From the cell containing the given text, extract its center point as (x, y) coordinate. 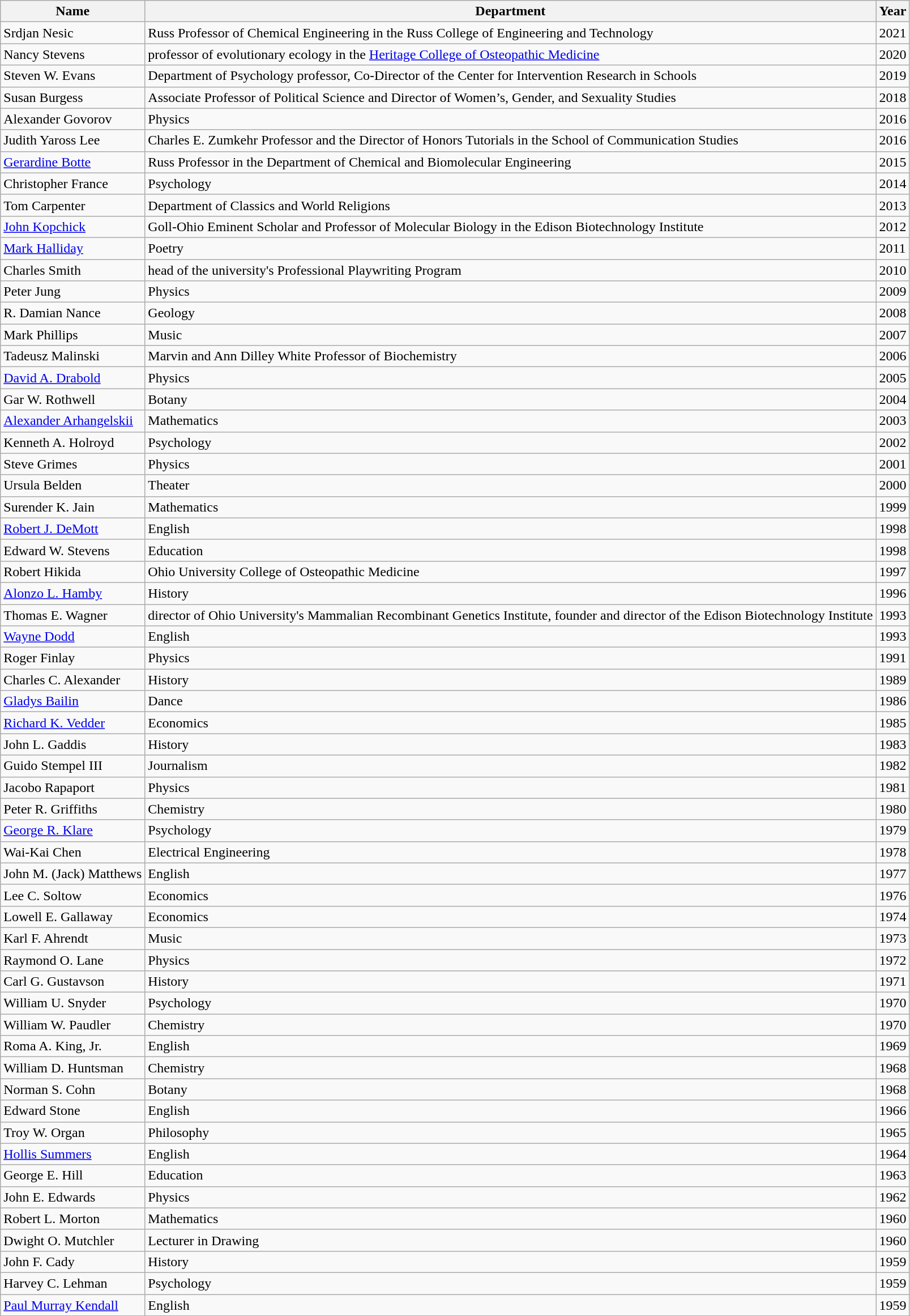
2015 (892, 162)
Wai-Kai Chen (72, 852)
William D. Huntsman (72, 1068)
1989 (892, 680)
Roger Finlay (72, 658)
William U. Snyder (72, 1003)
1999 (892, 507)
2006 (892, 356)
Karl F. Ahrendt (72, 938)
Russ Professor in the Department of Chemical and Biomolecular Engineering (511, 162)
Harvey C. Lehman (72, 1283)
Christopher France (72, 184)
1963 (892, 1176)
Robert J. DeMott (72, 529)
2018 (892, 97)
2009 (892, 292)
Robert L. Morton (72, 1219)
Electrical Engineering (511, 852)
Wayne Dodd (72, 637)
1979 (892, 831)
1964 (892, 1154)
Mark Phillips (72, 335)
2020 (892, 54)
1985 (892, 723)
Goll-Ohio Eminent Scholar and Professor of Molecular Biology in the Edison Biotechnology Institute (511, 227)
Robert Hikida (72, 572)
Dance (511, 701)
Steve Grimes (72, 464)
Richard K. Vedder (72, 723)
Alexander Arhangelskii (72, 421)
director of Ohio University's Mammalian Recombinant Genetics Institute, founder and director of the Edison Biotechnology Institute (511, 615)
2001 (892, 464)
Department of Classics and World Religions (511, 205)
John M. (Jack) Matthews (72, 874)
Alexander Govorov (72, 119)
Edward W. Stevens (72, 550)
1997 (892, 572)
2011 (892, 248)
Surender K. Jain (72, 507)
Year (892, 11)
2010 (892, 270)
Philosophy (511, 1132)
William W. Paudler (72, 1025)
John F. Cady (72, 1262)
professor of evolutionary ecology in the Heritage College of Osteopathic Medicine (511, 54)
1983 (892, 744)
David A. Drabold (72, 378)
Hollis Summers (72, 1154)
Charles C. Alexander (72, 680)
1976 (892, 895)
2005 (892, 378)
Edward Stone (72, 1111)
Judith Yaross Lee (72, 140)
Gladys Bailin (72, 701)
1991 (892, 658)
Gerardine Botte (72, 162)
2008 (892, 313)
1977 (892, 874)
Roma A. King, Jr. (72, 1046)
2014 (892, 184)
Lecturer in Drawing (511, 1240)
George R. Klare (72, 831)
2019 (892, 76)
2013 (892, 205)
John E. Edwards (72, 1197)
1996 (892, 593)
Peter R. Griffiths (72, 809)
Department (511, 11)
Norman S. Cohn (72, 1089)
Russ Professor of Chemical Engineering in the Russ College of Engineering and Technology (511, 33)
1965 (892, 1132)
Carl G. Gustavson (72, 982)
2003 (892, 421)
1981 (892, 787)
1962 (892, 1197)
Peter Jung (72, 292)
Susan Burgess (72, 97)
2021 (892, 33)
Tadeusz Malinski (72, 356)
2004 (892, 399)
1969 (892, 1046)
Marvin and Ann Dilley White Professor of Biochemistry (511, 356)
Nancy Stevens (72, 54)
1972 (892, 960)
Guido Stempel III (72, 766)
John Kopchick (72, 227)
Paul Murray Kendall (72, 1305)
Theater (511, 485)
Dwight O. Mutchler (72, 1240)
Mark Halliday (72, 248)
Journalism (511, 766)
Troy W. Organ (72, 1132)
Ursula Belden (72, 485)
1982 (892, 766)
Raymond O. Lane (72, 960)
Department of Psychology professor, Co-Director of the Center for Intervention Research in Schools (511, 76)
Tom Carpenter (72, 205)
1986 (892, 701)
Thomas E. Wagner (72, 615)
George E. Hill (72, 1176)
1971 (892, 982)
2007 (892, 335)
Associate Professor of Political Science and Director of Women’s, Gender, and Sexuality Studies (511, 97)
Alonzo L. Hamby (72, 593)
2000 (892, 485)
Ohio University College of Osteopathic Medicine (511, 572)
Charles E. Zumkehr Professor and the Director of Honors Tutorials in the School of Communication Studies (511, 140)
Lowell E. Gallaway (72, 917)
head of the university's Professional Playwriting Program (511, 270)
Lee C. Soltow (72, 895)
John L. Gaddis (72, 744)
Jacobo Rapaport (72, 787)
Steven W. Evans (72, 76)
Poetry (511, 248)
Gar W. Rothwell (72, 399)
1973 (892, 938)
1974 (892, 917)
Srdjan Nesic (72, 33)
R. Damian Nance (72, 313)
Geology (511, 313)
Kenneth A. Holroyd (72, 442)
2002 (892, 442)
Charles Smith (72, 270)
1978 (892, 852)
1980 (892, 809)
1966 (892, 1111)
Name (72, 11)
2012 (892, 227)
